Search for the cell housing the specified text and yield its [x, y] center coordinate. 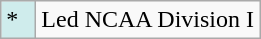
Led NCAA Division I [148, 20]
* [18, 20]
